Search for the cell housing the specified text and yield its (x, y) center coordinate. 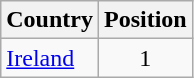
Position (145, 20)
Country (50, 20)
1 (145, 58)
Ireland (50, 58)
